Scan for the cell matching the given text and deliver its [X, Y] coordinate at center. 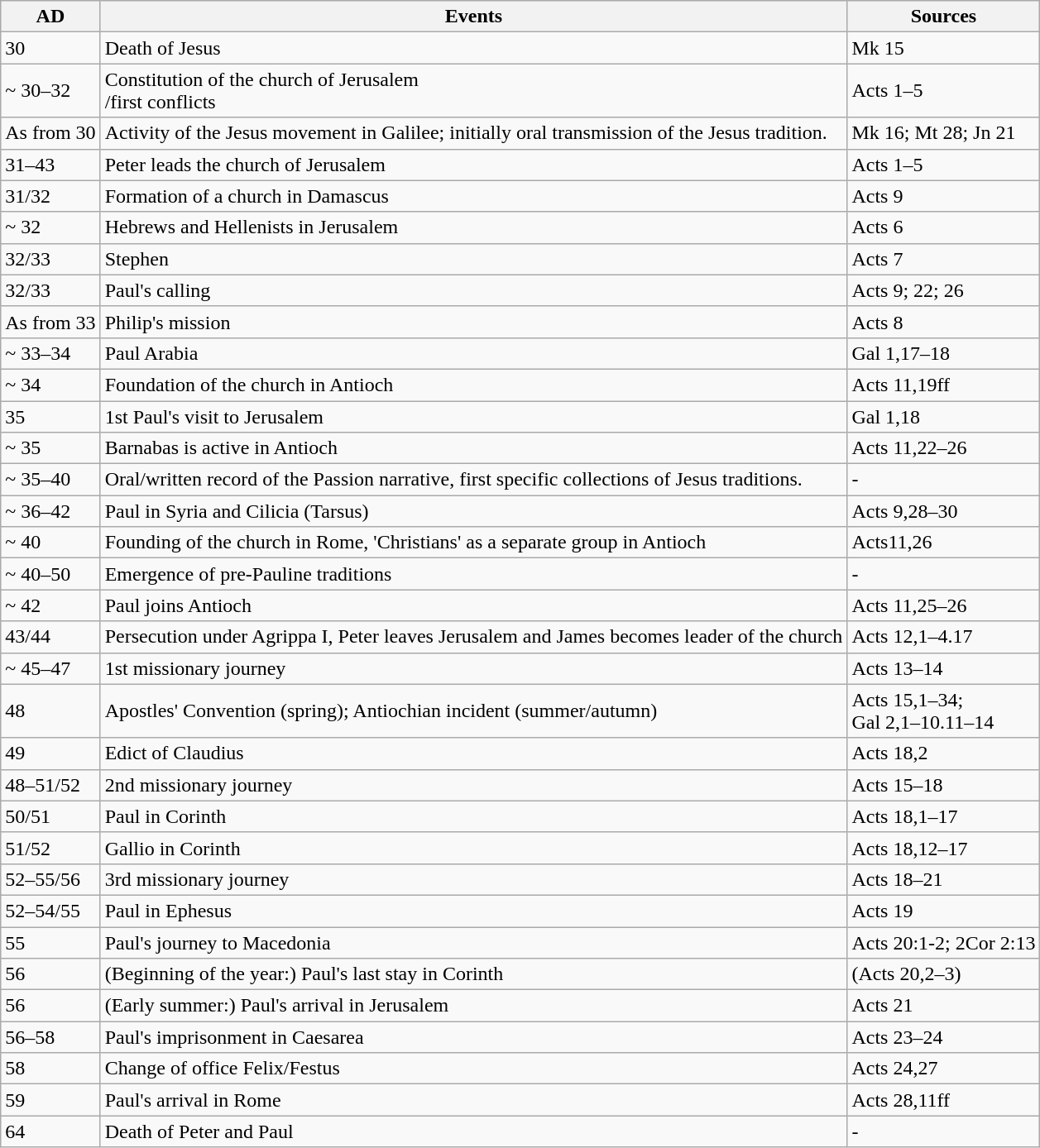
Edict of Claudius [473, 753]
~ 45–47 [50, 668]
Death of Peter and Paul [473, 1131]
64 [50, 1131]
Apostles' Convention (spring); Antiochian incident (summer/autumn) [473, 711]
2nd missionary journey [473, 785]
50/51 [50, 816]
52–54/55 [50, 911]
48–51/52 [50, 785]
Change of office Felix/Festus [473, 1069]
Philip's mission [473, 322]
(Acts 20,2–3) [943, 974]
Acts 11,19ff [943, 385]
Founding of the church in Rome, 'Christians' as a separate group in Antioch [473, 543]
Gal 1,17–18 [943, 353]
51/52 [50, 848]
Formation of a church in Damascus [473, 196]
Acts 18,12–17 [943, 848]
Stephen [473, 259]
AD [50, 17]
Acts11,26 [943, 543]
Acts 9 [943, 196]
Paul's arrival in Rome [473, 1100]
~ 40–50 [50, 574]
~ 40 [50, 543]
Hebrews and Hellenists in Jerusalem [473, 227]
Gallio in Corinth [473, 848]
Death of Jesus [473, 48]
~ 35 [50, 448]
Acts 11,25–26 [943, 605]
52–55/56 [50, 879]
Paul in Ephesus [473, 911]
Emergence of pre-Pauline traditions [473, 574]
43/44 [50, 637]
Acts 18,1–17 [943, 816]
Paul in Corinth [473, 816]
~ 35–40 [50, 480]
Acts 15–18 [943, 785]
Sources [943, 17]
Paul Arabia [473, 353]
Oral/written record of the Passion narrative, first specific collections of Jesus traditions. [473, 480]
58 [50, 1069]
Constitution of the church of Jerusalem/first conflicts [473, 91]
~ 36–42 [50, 511]
Paul's journey to Macedonia [473, 942]
Acts 21 [943, 1006]
Acts 15,1–34;Gal 2,1–10.11–14 [943, 711]
Acts 12,1–4.17 [943, 637]
Acts 9; 22; 26 [943, 290]
Peter leads the church of Jerusalem [473, 165]
~ 34 [50, 385]
(Beginning of the year:) Paul's last stay in Corinth [473, 974]
31–43 [50, 165]
Acts 6 [943, 227]
(Early summer:) Paul's arrival in Jerusalem [473, 1006]
59 [50, 1100]
As from 30 [50, 133]
Acts 13–14 [943, 668]
35 [50, 416]
Acts 7 [943, 259]
~ 30–32 [50, 91]
Acts 18–21 [943, 879]
3rd missionary journey [473, 879]
Mk 16; Mt 28; Jn 21 [943, 133]
Acts 23–24 [943, 1037]
Persecution under Agrippa I, Peter leaves Jerusalem and James becomes leader of the church [473, 637]
Paul in Syria and Cilicia (Tarsus) [473, 511]
As from 33 [50, 322]
Acts 20:1-2; 2Cor 2:13 [943, 942]
31/32 [50, 196]
48 [50, 711]
Paul joins Antioch [473, 605]
Events [473, 17]
56–58 [50, 1037]
Mk 15 [943, 48]
~ 42 [50, 605]
Foundation of the church in Antioch [473, 385]
Acts 19 [943, 911]
55 [50, 942]
Paul's imprisonment in Caesarea [473, 1037]
Barnabas is active in Antioch [473, 448]
Paul's calling [473, 290]
49 [50, 753]
Acts 28,11ff [943, 1100]
Gal 1,18 [943, 416]
~ 33–34 [50, 353]
Acts 8 [943, 322]
~ 32 [50, 227]
1st missionary journey [473, 668]
Acts 11,22–26 [943, 448]
1st Paul's visit to Jerusalem [473, 416]
Acts 9,28–30 [943, 511]
30 [50, 48]
Acts 24,27 [943, 1069]
Activity of the Jesus movement in Galilee; initially oral transmission of the Jesus tradition. [473, 133]
Acts 18,2 [943, 753]
